Capture the cell that displays the provided text and extract its [x, y] central coordinate. 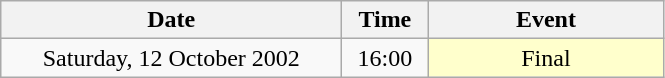
Saturday, 12 October 2002 [172, 58]
Final [546, 58]
Event [546, 20]
16:00 [385, 58]
Date [172, 20]
Time [385, 20]
